For the text-containing cell, return its midpoint in [X, Y] coordinate format. 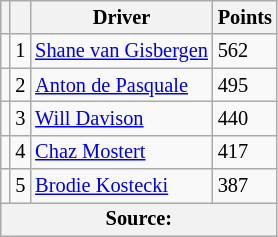
562 [245, 51]
1 [20, 51]
Driver [122, 17]
Brodie Kostecki [122, 186]
Anton de Pasquale [122, 85]
Source: [139, 219]
387 [245, 186]
2 [20, 85]
440 [245, 118]
Will Davison [122, 118]
3 [20, 118]
495 [245, 85]
417 [245, 152]
5 [20, 186]
Chaz Mostert [122, 152]
4 [20, 152]
Points [245, 17]
Shane van Gisbergen [122, 51]
